Scan for the cell matching the given text and deliver its (X, Y) coordinate at center. 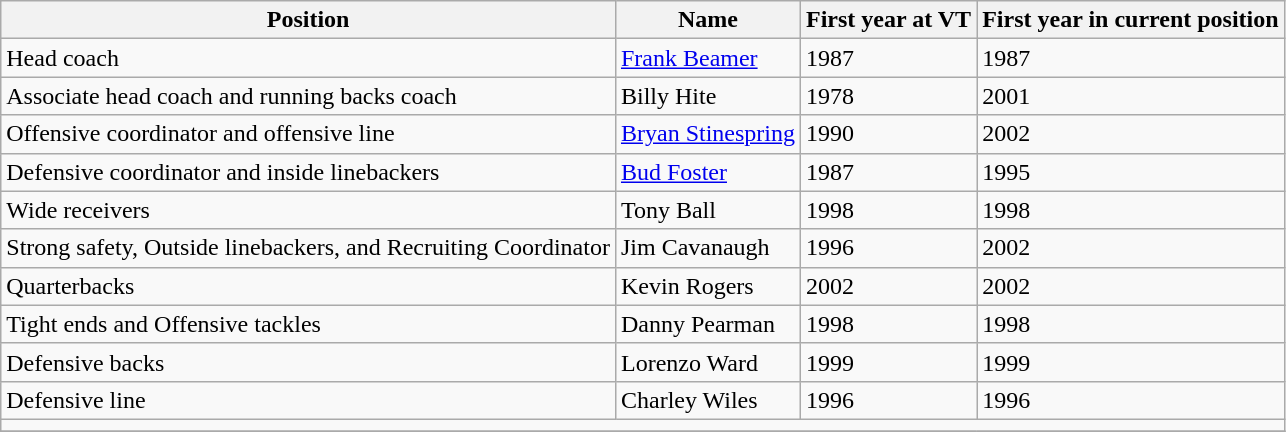
Quarterbacks (308, 286)
2001 (1131, 96)
Danny Pearman (708, 324)
Strong safety, Outside linebackers, and Recruiting Coordinator (308, 248)
Kevin Rogers (708, 286)
Position (308, 20)
1990 (889, 134)
1978 (889, 96)
Name (708, 20)
Wide receivers (308, 210)
Bryan Stinespring (708, 134)
Tight ends and Offensive tackles (308, 324)
1995 (1131, 172)
Defensive backs (308, 362)
Tony Ball (708, 210)
Defensive coordinator and inside linebackers (308, 172)
Charley Wiles (708, 400)
Bud Foster (708, 172)
Frank Beamer (708, 58)
Lorenzo Ward (708, 362)
Jim Cavanaugh (708, 248)
Associate head coach and running backs coach (308, 96)
Defensive line (308, 400)
Offensive coordinator and offensive line (308, 134)
First year at VT (889, 20)
First year in current position (1131, 20)
Head coach (308, 58)
Billy Hite (708, 96)
